Locate the cell with the specified text and output its [X, Y] center coordinate. 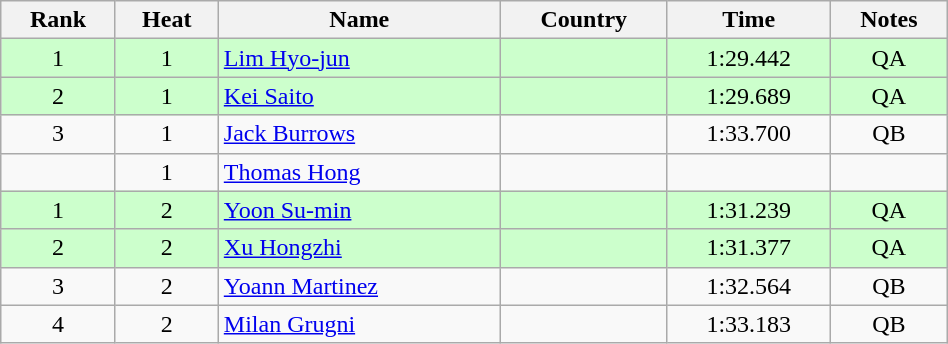
Yoann Martinez [359, 286]
Lim Hyo-jun [359, 58]
Milan Grugni [359, 324]
1:29.689 [748, 96]
Jack Burrows [359, 134]
1:31.239 [748, 210]
Xu Hongzhi [359, 248]
1:33.700 [748, 134]
Notes [888, 20]
Yoon Su-min [359, 210]
Time [748, 20]
1:29.442 [748, 58]
Country [584, 20]
Kei Saito [359, 96]
1:32.564 [748, 286]
1:31.377 [748, 248]
Rank [58, 20]
4 [58, 324]
Heat [166, 20]
1:33.183 [748, 324]
Thomas Hong [359, 172]
Name [359, 20]
